Return the (x, y) coordinate for the center point of the cell that contains the specified text.  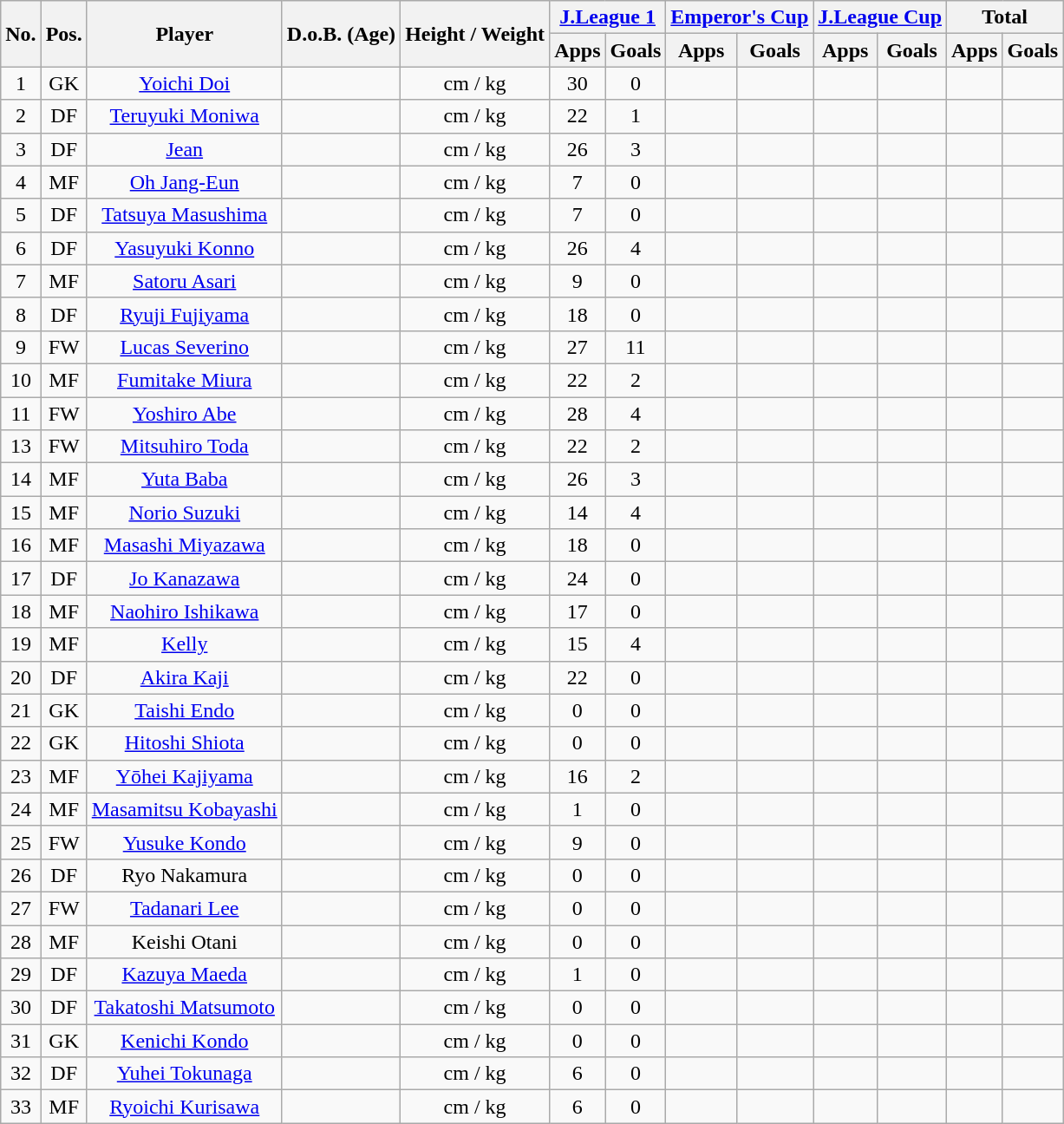
Takatoshi Matsumoto (184, 1008)
10 (21, 380)
25 (21, 842)
Player (184, 34)
5 (21, 215)
33 (21, 1107)
Norio Suzuki (184, 513)
J.League Cup (880, 17)
Pos. (64, 34)
19 (21, 644)
Yasuyuki Konno (184, 248)
Jo Kanazawa (184, 578)
Kelly (184, 644)
20 (21, 677)
Taishi Endo (184, 710)
Naohiro Ishikawa (184, 611)
Akira Kaji (184, 677)
Yuta Baba (184, 480)
Mitsuhiro Toda (184, 447)
Lucas Severino (184, 347)
Ryo Nakamura (184, 875)
Total (1005, 17)
8 (21, 314)
Emperor's Cup (740, 17)
Yōhei Kajiyama (184, 776)
Kazuya Maeda (184, 975)
Masashi Miyazawa (184, 546)
32 (21, 1074)
29 (21, 975)
D.o.B. (Age) (341, 34)
Oh Jang-Eun (184, 182)
Yoichi Doi (184, 83)
Jean (184, 149)
Hitoshi Shiota (184, 743)
13 (21, 447)
J.League 1 (608, 17)
Yusuke Kondo (184, 842)
21 (21, 710)
No. (21, 34)
23 (21, 776)
Height / Weight (475, 34)
Fumitake Miura (184, 380)
Ryuji Fujiyama (184, 314)
Kenichi Kondo (184, 1041)
Yuhei Tokunaga (184, 1074)
Keishi Otani (184, 941)
Tatsuya Masushima (184, 215)
Tadanari Lee (184, 908)
Yoshiro Abe (184, 414)
Masamitsu Kobayashi (184, 809)
Satoru Asari (184, 281)
31 (21, 1041)
Teruyuki Moniwa (184, 116)
Ryoichi Kurisawa (184, 1107)
